Search for the cell housing the specified text and yield its (x, y) center coordinate. 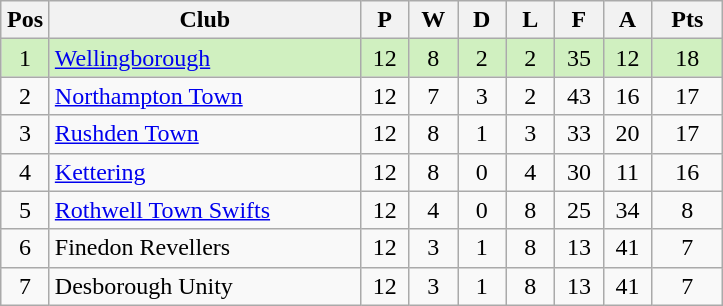
25 (580, 210)
43 (580, 96)
Rushden Town (204, 134)
11 (628, 172)
Club (204, 20)
P (384, 20)
L (530, 20)
Wellingborough (204, 58)
6 (26, 248)
Finedon Revellers (204, 248)
W (434, 20)
A (628, 20)
Pos (26, 20)
Kettering (204, 172)
Desborough Unity (204, 286)
30 (580, 172)
20 (628, 134)
D (482, 20)
Pts (688, 20)
34 (628, 210)
18 (688, 58)
Northampton Town (204, 96)
Rothwell Town Swifts (204, 210)
33 (580, 134)
5 (26, 210)
F (580, 20)
35 (580, 58)
